Return (X, Y) of the center of cell containing provided text 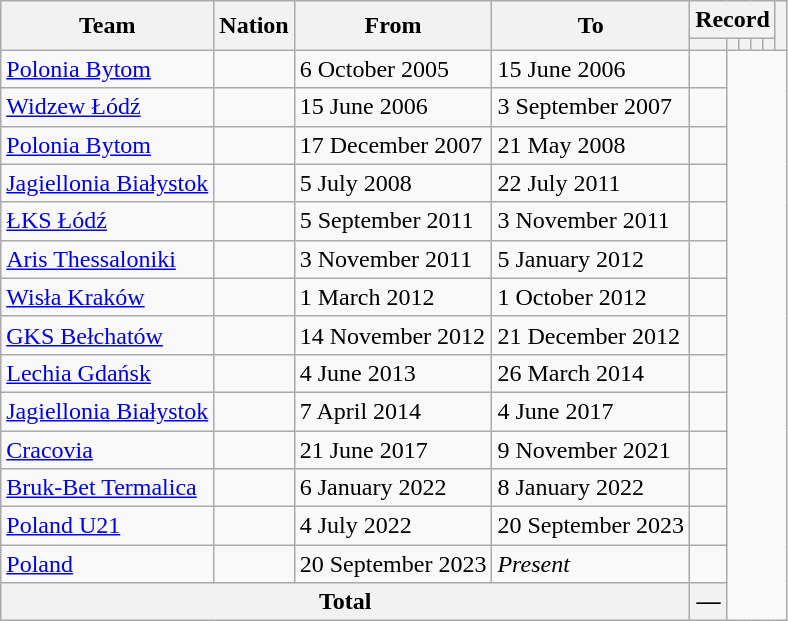
Wisła Kraków (108, 297)
21 December 2012 (591, 335)
Cracovia (108, 449)
1 March 2012 (393, 297)
Present (591, 564)
From (393, 26)
5 January 2012 (591, 259)
Aris Thessaloniki (108, 259)
5 July 2008 (393, 183)
7 April 2014 (393, 411)
Widzew Łódź (108, 107)
8 January 2022 (591, 488)
6 January 2022 (393, 488)
4 July 2022 (393, 526)
Record (733, 20)
Team (108, 26)
3 September 2007 (591, 107)
4 June 2013 (393, 373)
17 December 2007 (393, 145)
26 March 2014 (591, 373)
Lechia Gdańsk (108, 373)
1 October 2012 (591, 297)
Nation (254, 26)
21 May 2008 (591, 145)
— (709, 602)
6 October 2005 (393, 69)
GKS Bełchatów (108, 335)
14 November 2012 (393, 335)
21 June 2017 (393, 449)
22 July 2011 (591, 183)
Poland (108, 564)
4 June 2017 (591, 411)
9 November 2021 (591, 449)
5 September 2011 (393, 221)
To (591, 26)
Bruk-Bet Termalica (108, 488)
Total (346, 602)
ŁKS Łódź (108, 221)
Poland U21 (108, 526)
